Find where the given text appears and provide that cell's center as (x, y) coordinate. 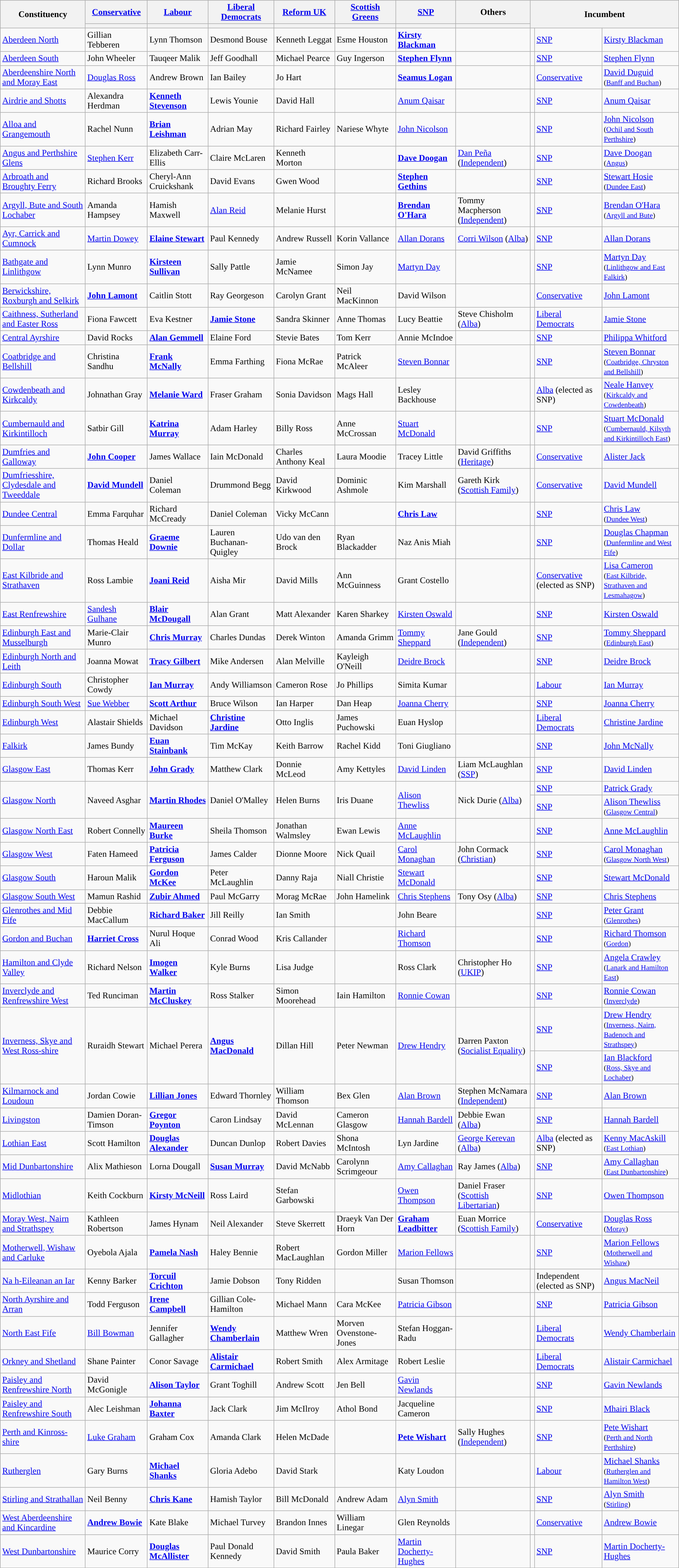
Nariese Whyte (365, 129)
Tommy Sheppard(Edinburgh East) (640, 637)
Adrian May (241, 129)
Elaine Ford (241, 338)
Ryan Blackadder (365, 542)
Central Ayrshire (43, 338)
Frank McNally (178, 361)
Conor Savage (178, 1362)
Edinburgh East and Musselburgh (43, 637)
Euan Hyslop (426, 722)
Lesley Backhouse (426, 395)
Lorna Dougall (178, 1167)
Ewan Lewis (365, 830)
Gillian Tebberen (116, 40)
Debbie MacCallum (116, 915)
William Thomson (304, 1096)
Mike Andersen (241, 661)
Donnie McLeod (304, 769)
Kilmarnock and Loudoun (43, 1096)
Rutherglen (43, 1470)
Matthew Clark (241, 769)
Alec Leishman (116, 1409)
Alyn Smith (426, 1499)
Graeme Downie (178, 542)
Melanie Hurst (304, 210)
Dionne Moore (304, 854)
Matt Alexander (304, 614)
Keith Barrow (304, 746)
David Griffiths (Heritage) (493, 457)
Annie McIndoe (426, 338)
Neil Benny (116, 1499)
Jeff Goodhall (241, 58)
Kate Blake (178, 1523)
Jo Phillips (365, 684)
Cowdenbeath and Kirkcaldy (43, 395)
Irene Campbell (178, 1304)
Susan Thomson (426, 1281)
Caithness, Sutherland and Easter Ross (43, 319)
Gordon and Buchan (43, 938)
Jamie Dobson (241, 1281)
Andrew Brown (178, 77)
Jo Hart (304, 77)
East Renfrewshire (43, 614)
Stevie Bates (304, 338)
Stephen Kerr (116, 157)
Joani Reid (178, 581)
Others (493, 12)
Alison Thewliss (426, 800)
Vicky McCann (304, 514)
John McNally (640, 746)
Richard Brooks (116, 181)
Stuart McDonald (426, 428)
Marion Fellows(Motherwell and Wishaw) (640, 1252)
Richard Nelson (116, 967)
Gordon McKee (178, 877)
Stephen McNamara (Independent) (493, 1096)
Lothian East (43, 1143)
Iain Hamilton (365, 996)
Sally Pattle (241, 267)
Pete Wishart (426, 1437)
Martin McCluskey (178, 996)
David Smith (304, 1551)
John Wheeler (116, 58)
Ian Smith (304, 915)
Arbroath and Broughty Ferry (43, 181)
Alan Melville (304, 661)
Stirling and Strathallan (43, 1499)
Michael Davidson (178, 722)
Katrina Murray (178, 428)
Paula Baker (365, 1551)
Robert Smith (304, 1362)
Edward Thornley (241, 1096)
Pete Wishart(Perth and North Perthshire) (640, 1437)
Dumfries and Galloway (43, 457)
Jen Bell (365, 1385)
Hamilton and Clyde Valley (43, 967)
Mags Hall (365, 395)
Inverness, Skye and West Ross-shire (43, 1046)
Keith Cockburn (116, 1195)
Richard Thomson(Gordon) (640, 938)
Darren Paxton (Socialist Equality) (493, 1046)
Christina Sandhu (116, 361)
Daniel O'Malley (241, 800)
Alan Gemmell (178, 338)
Scottish Greens (365, 12)
Carolyn Grant (304, 295)
Paul McGarry (241, 896)
Ian Harper (304, 703)
George Kerevan (Alba) (493, 1143)
Reform UK (304, 12)
Derek Winton (304, 637)
Helen McDade (304, 1437)
Dunfermline and Dollar (43, 542)
Melanie Ward (178, 395)
Morag McRae (304, 896)
Conrad Wood (241, 938)
Blair McDougall (178, 614)
Robert MacLaughlan (304, 1252)
Amanda Grimm (365, 637)
Simon Jay (365, 267)
Stefan Hoggan-Radu (426, 1333)
Gary Burns (116, 1470)
Satbir Gill (116, 428)
David Rocks (116, 338)
John Beare (426, 915)
Duncan Dunlop (241, 1143)
Claire McLaren (241, 157)
John Nicolson (426, 129)
Maureen Burke (178, 830)
Alister Jack (640, 457)
Jennifer Gallagher (178, 1333)
Torcuil Crichton (178, 1281)
Otto Inglis (304, 722)
Na h-Eileanan an Iar (43, 1281)
Paul Kennedy (241, 238)
Sue Webber (116, 703)
John Grady (178, 769)
Elizabeth Carr-Ellis (178, 157)
Edinburgh North and Leith (43, 661)
Stuart McDonald(Cumbernauld, Kilsyth and Kirkintilloch East) (640, 428)
Alloa and Grangemouth (43, 129)
Falkirk (43, 746)
Kenny MacAskill(East Lothian) (640, 1143)
Ruraidh Stewart (116, 1046)
Michael Turvey (241, 1523)
Elaine Stewart (178, 238)
Danny Raja (304, 877)
Douglas Alexander (178, 1143)
Motherwell, Wishaw and Carluke (43, 1252)
Coatbridge and Bellshill (43, 361)
Ross Stalker (241, 996)
North East Fife (43, 1333)
Michael Shanks (178, 1470)
Ross Lambie (116, 581)
Kim Marshall (426, 485)
Toni Giugliano (426, 746)
Peter McLaughlin (241, 877)
Jonathan Walmsley (304, 830)
Johnathan Gray (116, 395)
James Hynam (178, 1224)
Sonia Davidson (304, 395)
Sandesh Gulhane (116, 614)
Robert Connelly (116, 830)
Tony Osy (Alba) (493, 896)
Edinburgh South West (43, 703)
Iain McDonald (241, 457)
Ayr, Carrick and Cumnock (43, 238)
Andy Williamson (241, 684)
Douglas Ross(Moray) (640, 1224)
Haroun Malik (116, 877)
Kirsteen Sullivan (178, 267)
Alexandra Herdman (116, 101)
Dave Doogan(Angus) (640, 157)
James Puchowski (365, 722)
Todd Ferguson (116, 1304)
Carol Monaghan (426, 854)
Shane Painter (116, 1362)
Hamish Taylor (241, 1499)
Debbie Ewan (Alba) (493, 1119)
Andrew Scott (304, 1385)
Jamie McNamee (304, 267)
Aberdeenshire North and Moray East (43, 77)
Chris Law(Dundee West) (640, 514)
Cameron Glasgow (365, 1119)
Gwen Wood (304, 181)
Stephen Gethins (426, 181)
Billy Ross (304, 428)
Edinburgh South (43, 684)
Mid Dunbartonshire (43, 1167)
Morven Ovenstone-Jones (365, 1333)
Steven Bonnar(Coatbridge, Chryston and Bellshill) (640, 361)
David McGonigle (116, 1385)
Douglas McAllister (178, 1551)
Bill Bowman (116, 1333)
David McNabb (304, 1167)
Richard McCready (178, 514)
Jacqueline Cameron (426, 1409)
Tauqeer Malik (178, 58)
Carol Monaghan(Glasgow North West) (640, 854)
Matthew Wren (304, 1333)
Brendan O'Hara (426, 210)
Maurice Corry (116, 1551)
John Cooper (116, 457)
William Linegar (365, 1523)
Sheila Thomson (241, 830)
David Hall (304, 101)
Steve Chisholm (Alba) (493, 319)
Bruce Wilson (241, 703)
Gordon Miller (365, 1252)
Tommy Macpherson (Independent) (493, 210)
Korin Vallance (365, 238)
Paul Donald Kennedy (241, 1551)
Marie-Clair Munro (116, 637)
Corri Wilson (Alba) (493, 238)
David McLennan (304, 1119)
Glasgow North East (43, 830)
Cumbernauld and Kirkintilloch (43, 428)
Glasgow North (43, 800)
Helen Burns (304, 800)
James Wallace (178, 457)
Alison Thewliss(Glasgow Central) (640, 807)
Amy Callaghan (426, 1167)
David Kirkwood (304, 485)
Angela Crawley(Lanark and Hamilton East) (640, 967)
Patrick Grady (640, 788)
East Kilbride and Strathaven (43, 581)
Fiona McRae (304, 361)
Ray James (Alba) (493, 1167)
Luke Graham (116, 1437)
Drummond Begg (241, 485)
Douglas Chapman(Dunfermline and West Fife) (640, 542)
Oyebola Ajala (116, 1252)
Simita Kumar (426, 684)
Lynn Thomson (178, 40)
Alex Armitage (365, 1362)
Gregor Poynton (178, 1119)
David Wilson (426, 295)
Joanna Mowat (116, 661)
Patricia Ferguson (178, 854)
David Evans (241, 181)
Neil MacKinnon (365, 295)
Esme Houston (365, 40)
Thomas Kerr (116, 769)
Zubir Ahmed (178, 896)
Robert Leslie (426, 1362)
Conservative (elected as SNP) (568, 581)
Naz Anis Miah (426, 542)
Emma Farquhar (116, 514)
John Nicolson(Ochil and South Perthshire) (640, 129)
Daniel Fraser (Scottish Libertarian) (493, 1195)
Hamish Maxwell (178, 210)
James Bundy (116, 746)
Glasgow West (43, 854)
Kris Callander (304, 938)
Kirsty McNeill (178, 1195)
Ross Laird (241, 1195)
West Dunbartonshire (43, 1551)
Neale Hanvey(Kirkcaldy and Cowdenbeath) (640, 395)
Jack Clark (241, 1409)
Euan Morrice (Scottish Family) (493, 1224)
Haley Bennie (241, 1252)
Aisha Mir (241, 581)
Dundee Central (43, 514)
Chris Law (426, 514)
Lynn Munro (116, 267)
Anne Thomas (365, 319)
Brian Leishman (178, 129)
Rachel Nunn (116, 129)
Martyn Day(Linlithgow and East Falkirk) (640, 267)
Anne McCrossan (365, 428)
Caron Lindsay (241, 1119)
Rachel Kidd (365, 746)
Lucy Beattie (426, 319)
Amanda Hampsey (116, 210)
Graham Cox (178, 1437)
Kenny Barker (116, 1281)
Bathgate and Linlithgow (43, 267)
Chris Murray (178, 637)
David Stark (304, 1470)
Cameron Rose (304, 684)
Drew Hendry (426, 1046)
Lewis Younie (241, 101)
Glen Reynolds (426, 1523)
Alyn Smith(Stirling) (640, 1499)
Argyll, Bute and South Lochaber (43, 210)
Sally Hughes (Independent) (493, 1437)
Brendan O'Hara(Argyll and Bute) (640, 210)
Jordan Cowie (116, 1096)
Ted Runciman (116, 996)
Andrew Adam (365, 1499)
Lyn Jardine (426, 1143)
Faten Hameed (116, 854)
Susan Murray (241, 1167)
Marion Fellows (426, 1252)
Ian Bailey (241, 77)
Paisley and Renfrewshire South (43, 1409)
Constituency (43, 14)
Johanna Baxter (178, 1409)
Cara McKee (365, 1304)
Glasgow South West (43, 896)
Tim McKay (241, 746)
Ian Blackford(Ross, Skye and Lochaber) (640, 1067)
Patrick McAleer (365, 361)
Grant Costello (426, 581)
Martin Rhodes (178, 800)
Stefan Garbowski (304, 1195)
Tommy Sheppard (426, 637)
Ray Georgeson (241, 295)
John Cormack (Christian) (493, 854)
Brandon Innes (304, 1523)
Douglas Ross (116, 77)
Glasgow South (43, 877)
John Hamelink (365, 896)
Liam McLaughlan (SSP) (493, 769)
Cheryl-Ann Cruickshank (178, 181)
Nurul Hoque Ali (178, 938)
Sandra Skinner (304, 319)
Moray West, Nairn and Strathspey (43, 1224)
Eva Kestner (178, 319)
Michael Mann (304, 1304)
Berwickshire, Roxburgh and Selkirk (43, 295)
Carolynn Scrimgeour (365, 1167)
Gillian Cole-Hamilton (241, 1304)
Grant Toghill (241, 1385)
Niall Christie (365, 877)
Amy Callaghan(East Dunbartonshire) (640, 1167)
David Duguid(Banff and Buchan) (640, 77)
Martin Dowey (116, 238)
Alan Reid (241, 210)
Christopher Ho (UKIP) (493, 967)
Richard Baker (178, 915)
Scott Hamilton (116, 1143)
Jane Gould (Independent) (493, 637)
Ronnie Cowan (426, 996)
Dillan Hill (304, 1046)
Karen Sharkey (365, 614)
Draeyk Van Der Horn (365, 1224)
Chris Kane (178, 1499)
Dan Heap (365, 703)
Edinburgh West (43, 722)
Alastair Shields (116, 722)
Lisa Judge (304, 967)
Drew Hendry(Inverness, Nairn, Badenoch and Strathspey) (640, 1029)
Glasgow East (43, 769)
Perth and Kinross-shire (43, 1437)
Michael Perera (178, 1046)
Gareth Kirk (Scottish Family) (493, 485)
Simon Moorehead (304, 996)
Jill Reilly (241, 915)
Alison Taylor (178, 1385)
Martyn Day (426, 267)
Michael Shanks(Rutherglen and Hamilton West) (640, 1470)
Desmond Bouse (241, 40)
Steven Bonnar (426, 361)
Alix Mathieson (116, 1167)
Livingston (43, 1119)
Lillian Jones (178, 1096)
Athol Bond (365, 1409)
Aberdeen South (43, 58)
Imogen Walker (178, 967)
Nick Quail (365, 854)
Glenrothes and Mid Fife (43, 915)
Charles Dundas (241, 637)
David Mills (304, 581)
Mamun Rashid (116, 896)
Dominic Ashmole (365, 485)
Incumbent (604, 14)
Orkney and Shetland (43, 1362)
Bill McDonald (304, 1499)
Mhairi Black (640, 1409)
Fraser Graham (241, 395)
Guy Ingerson (365, 58)
Jim McIlroy (304, 1409)
Amy Kettyles (365, 769)
Airdrie and Shotts (43, 101)
Caitlin Stott (178, 295)
Tracy Gilbert (178, 661)
Kayleigh O'Neill (365, 661)
Fiona Fawcett (116, 319)
Laura Moodie (365, 457)
Tracey Little (426, 457)
Amanda Clark (241, 1437)
Independent (elected as SNP) (568, 1281)
Pamela Nash (178, 1252)
Peter Grant(Glenrothes) (640, 915)
Bex Glen (365, 1096)
Charles Anthony Keal (304, 457)
Kenneth Leggat (304, 40)
Lisa Cameron(East Kilbride, Strathaven and Lesmahagow) (640, 581)
West Aberdeenshire and Kincardine (43, 1523)
Scott Arthur (178, 703)
Aberdeen North (43, 40)
Graham Leadbitter (426, 1224)
James Calder (241, 854)
Ann McGuinness (365, 581)
Lauren Buchanan-Quigley (241, 542)
Naveed Asghar (116, 800)
Alan Grant (241, 614)
Peter Newman (365, 1046)
Kenneth Stevenson (178, 101)
Richard Thomson (426, 938)
Robert Davies (304, 1143)
Euan Stainbank (178, 746)
Gloria Adebo (241, 1470)
Christopher Cowdy (116, 684)
Tom Kerr (365, 338)
Iris Duane (365, 800)
Andrew Russell (304, 238)
Kathleen Robertson (116, 1224)
Udo van den Brock (304, 542)
Stewart Hosie(Dundee East) (640, 181)
Thomas Heald (116, 542)
Damien Doran-Timson (116, 1119)
Dumfriesshire, Clydesdale and Tweeddale (43, 485)
Emma Farthing (241, 361)
Inverclyde and Renfrewshire West (43, 996)
Steve Skerrett (304, 1224)
Angus MacNeil (640, 1281)
Richard Fairley (304, 129)
Dave Doogan (426, 157)
Ronnie Cowan(Inverclyde) (640, 996)
Kenneth Morton (304, 157)
Shona McIntosh (365, 1143)
Ross Clark (426, 967)
Harriet Cross (116, 938)
North Ayrshire and Arran (43, 1304)
Seamus Logan (426, 77)
Nick Durie (Alba) (493, 800)
Midlothian (43, 1195)
Tony Ridden (304, 1281)
Kyle Burns (241, 967)
Michael Pearce (304, 58)
Katy Loudon (426, 1470)
Paisley and Renfrewshire North (43, 1385)
Neil Alexander (241, 1224)
Dan Peña (Independent) (493, 157)
Philippa Whitford (640, 338)
Angus MacDonald (241, 1046)
Angus and Perthshire Glens (43, 157)
Adam Harley (241, 428)
